Detect which cell encompasses the target text, then output its [X, Y] center coordinate. 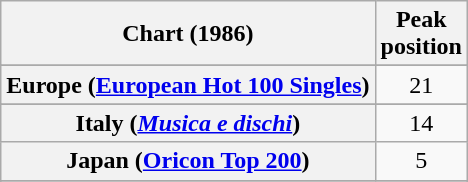
Italy (Musica e dischi) [188, 123]
Peakposition [421, 34]
5 [421, 161]
14 [421, 123]
Europe (European Hot 100 Singles) [188, 85]
Japan (Oricon Top 200) [188, 161]
21 [421, 85]
Chart (1986) [188, 34]
